Detect which cell encompasses the target text, then output its (X, Y) center coordinate. 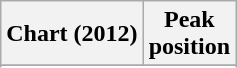
Peakposition (189, 34)
Chart (2012) (72, 34)
